Provide the (X, Y) coordinate of the cell's center where the given text is located.  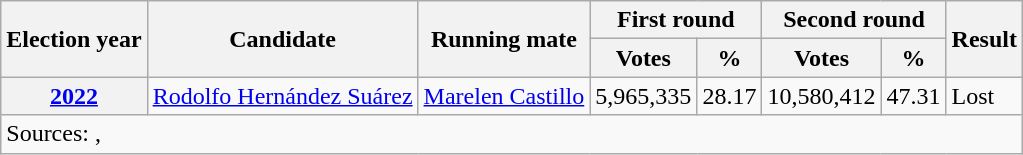
Running mate (504, 39)
Election year (74, 39)
28.17 (730, 96)
Lost (984, 96)
Rodolfo Hernández Suárez (282, 96)
5,965,335 (644, 96)
Sources: , (512, 134)
10,580,412 (822, 96)
Result (984, 39)
Candidate (282, 39)
Second round (854, 20)
2022 (74, 96)
First round (676, 20)
47.31 (914, 96)
Marelen Castillo (504, 96)
